Return [x, y] of the center of cell containing provided text 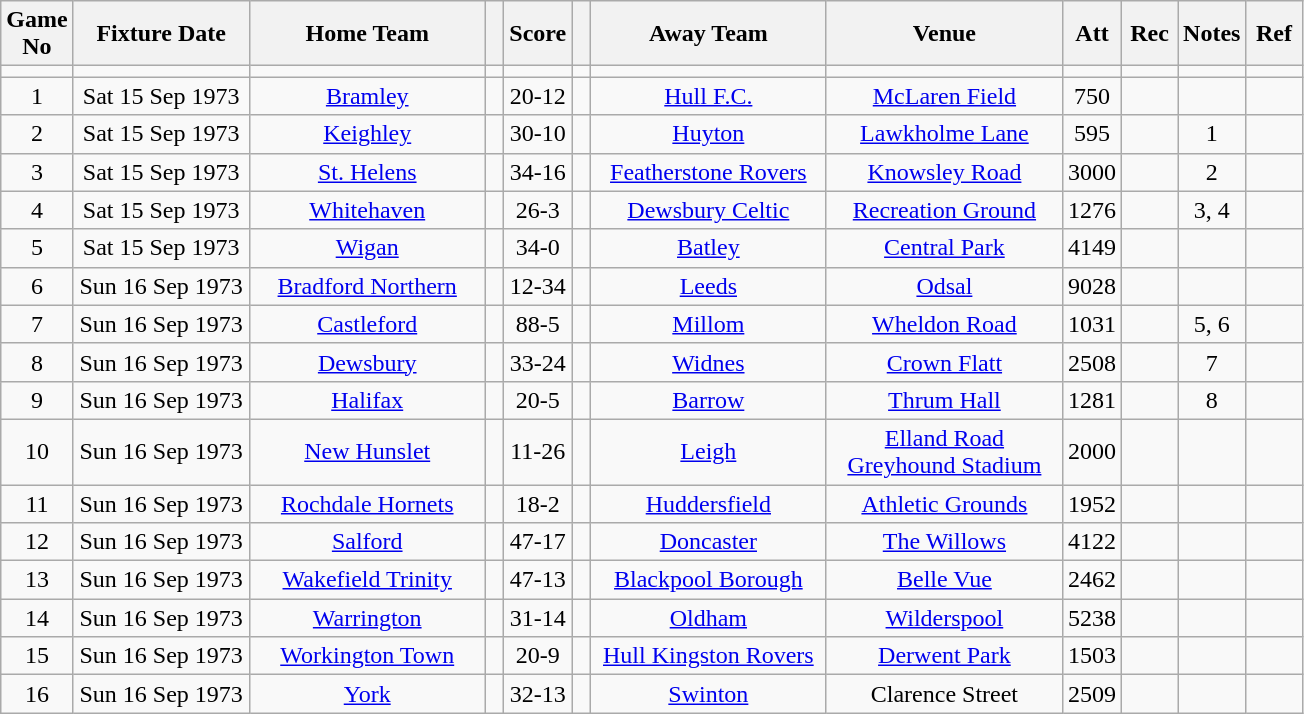
9028 [1092, 286]
30-10 [538, 134]
Leeds [708, 286]
11 [37, 503]
Featherstone Rovers [708, 172]
15 [37, 656]
Central Park [944, 248]
Fixture Date [161, 34]
Widnes [708, 362]
Crown Flatt [944, 362]
St. Helens [367, 172]
Wheldon Road [944, 324]
3000 [1092, 172]
Castleford [367, 324]
2462 [1092, 580]
5238 [1092, 618]
1276 [1092, 210]
Bramley [367, 96]
Doncaster [708, 542]
34-0 [538, 248]
York [367, 694]
Hull Kingston Rovers [708, 656]
11-26 [538, 452]
McLaren Field [944, 96]
Knowsley Road [944, 172]
16 [37, 694]
1281 [1092, 400]
Blackpool Borough [708, 580]
20-5 [538, 400]
Dewsbury Celtic [708, 210]
Ref [1274, 34]
Thrum Hall [944, 400]
Athletic Grounds [944, 503]
Huyton [708, 134]
Whitehaven [367, 210]
New Hunslet [367, 452]
Oldham [708, 618]
1031 [1092, 324]
Keighley [367, 134]
12-34 [538, 286]
Rochdale Hornets [367, 503]
Derwent Park [944, 656]
Hull F.C. [708, 96]
Huddersfield [708, 503]
33-24 [538, 362]
Swinton [708, 694]
Away Team [708, 34]
3, 4 [1212, 210]
4122 [1092, 542]
20-12 [538, 96]
6 [37, 286]
5, 6 [1212, 324]
Millom [708, 324]
595 [1092, 134]
Leigh [708, 452]
12 [37, 542]
Workington Town [367, 656]
31-14 [538, 618]
26-3 [538, 210]
750 [1092, 96]
18-2 [538, 503]
Wakefield Trinity [367, 580]
Belle Vue [944, 580]
1952 [1092, 503]
4149 [1092, 248]
14 [37, 618]
Wigan [367, 248]
Score [538, 34]
3 [37, 172]
Venue [944, 34]
47-13 [538, 580]
Att [1092, 34]
2000 [1092, 452]
Elland Road Greyhound Stadium [944, 452]
Home Team [367, 34]
Salford [367, 542]
1503 [1092, 656]
20-9 [538, 656]
Odsal [944, 286]
5 [37, 248]
Game No [37, 34]
Notes [1212, 34]
10 [37, 452]
Wilderspool [944, 618]
Recreation Ground [944, 210]
32-13 [538, 694]
Barrow [708, 400]
Clarence Street [944, 694]
4 [37, 210]
Halifax [367, 400]
Bradford Northern [367, 286]
The Willows [944, 542]
13 [37, 580]
Warrington [367, 618]
2508 [1092, 362]
Dewsbury [367, 362]
Batley [708, 248]
Rec [1150, 34]
9 [37, 400]
47-17 [538, 542]
88-5 [538, 324]
2509 [1092, 694]
34-16 [538, 172]
Lawkholme Lane [944, 134]
